Output the (X, Y) coordinate of the center of the cell containing the given text.  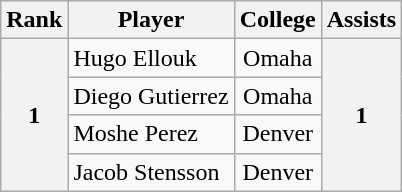
Moshe Perez (151, 134)
College (278, 20)
Diego Gutierrez (151, 96)
Jacob Stensson (151, 172)
Player (151, 20)
Hugo Ellouk (151, 58)
Assists (361, 20)
Rank (34, 20)
